Output the (x, y) coordinate of the center of the cell containing the given text.  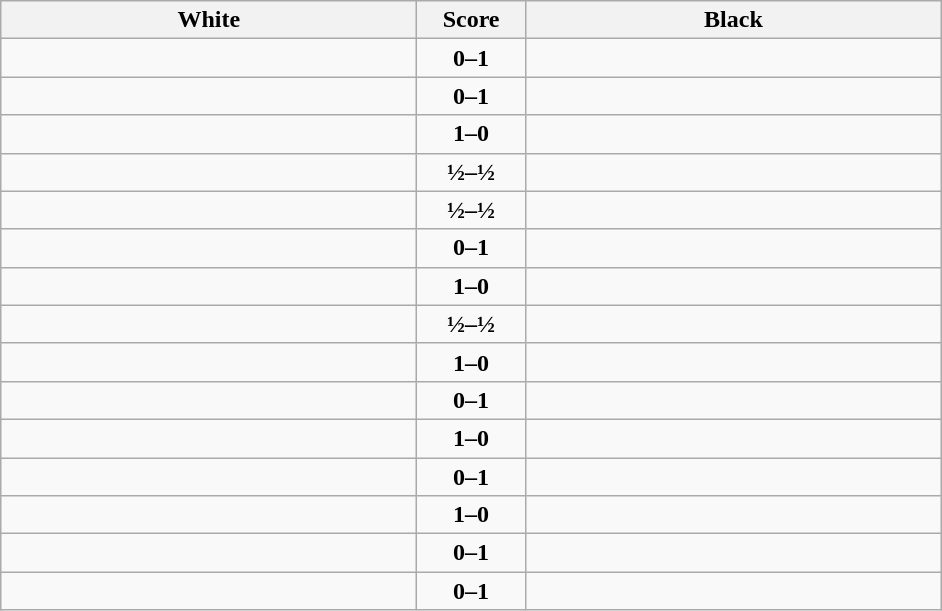
Score (472, 20)
White (209, 20)
Black (733, 20)
